For the text-containing cell, return its midpoint in [x, y] coordinate format. 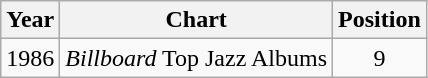
Position [380, 20]
Chart [196, 20]
Billboard Top Jazz Albums [196, 58]
9 [380, 58]
1986 [30, 58]
Year [30, 20]
